Determine the [X, Y] coordinate at the center of the cell enclosing the given text.  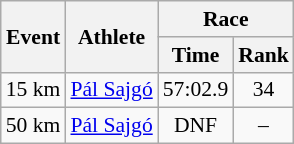
Rank [264, 55]
15 km [34, 90]
Time [196, 55]
– [264, 126]
50 km [34, 126]
Athlete [111, 36]
DNF [196, 126]
34 [264, 90]
57:02.9 [196, 90]
Race [226, 19]
Event [34, 36]
